Locate the cell with the specified text and output its [X, Y] center coordinate. 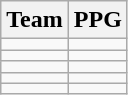
PPG [98, 20]
Team [35, 20]
